Find where the given text appears and provide that cell's center as [x, y] coordinate. 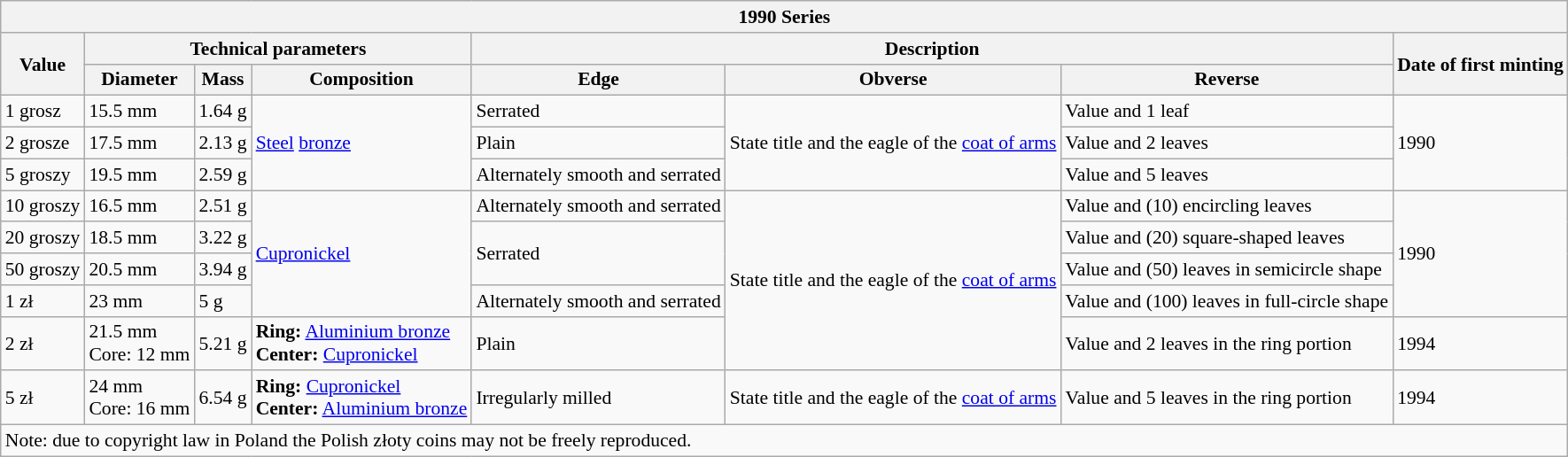
Value and 5 leaves in the ring portion [1228, 399]
2 zł [43, 344]
1.64 g [222, 112]
1 zł [43, 301]
Value and (20) square-shaped leaves [1228, 238]
5 g [222, 301]
10 groszy [43, 206]
24 mmCore: 16 mm [139, 399]
5 groszy [43, 174]
1990 Series [785, 17]
Reverse [1228, 80]
Description [932, 49]
16.5 mm [139, 206]
Value [43, 64]
1 grosz [43, 112]
Value and 2 leaves [1228, 143]
3.94 g [222, 269]
Edge [598, 80]
Cupronickel [361, 253]
Value and (10) encircling leaves [1228, 206]
Technical parameters [278, 49]
2.51 g [222, 206]
23 mm [139, 301]
Value and 1 leaf [1228, 112]
Composition [361, 80]
19.5 mm [139, 174]
Value and 2 leaves in the ring portion [1228, 344]
50 groszy [43, 269]
21.5 mmCore: 12 mm [139, 344]
Value and 5 leaves [1228, 174]
Steel bronze [361, 143]
Diameter [139, 80]
5.21 g [222, 344]
5 zł [43, 399]
20.5 mm [139, 269]
17.5 mm [139, 143]
6.54 g [222, 399]
Irregularly milled [598, 399]
15.5 mm [139, 112]
2.13 g [222, 143]
20 groszy [43, 238]
Obverse [893, 80]
Value and (100) leaves in full-circle shape [1228, 301]
2.59 g [222, 174]
Date of first minting [1480, 64]
3.22 g [222, 238]
2 grosze [43, 143]
Value and (50) leaves in semicircle shape [1228, 269]
18.5 mm [139, 238]
Ring: Aluminium bronzeCenter: Cupronickel [361, 344]
Mass [222, 80]
Ring: CupronickelCenter: Aluminium bronze [361, 399]
Note: due to copyright law in Poland the Polish złoty coins may not be freely reproduced. [785, 441]
